Locate the cell with the specified text and output its [X, Y] center coordinate. 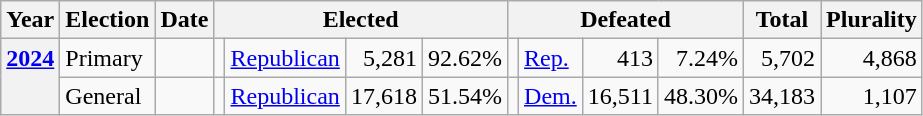
4,868 [872, 58]
Primary [108, 58]
Year [30, 20]
51.54% [464, 96]
2024 [30, 77]
5,702 [782, 58]
92.62% [464, 58]
Rep. [551, 58]
General [108, 96]
1,107 [872, 96]
Date [184, 20]
16,511 [620, 96]
413 [620, 58]
Total [782, 20]
Elected [361, 20]
Defeated [625, 20]
7.24% [700, 58]
5,281 [384, 58]
34,183 [782, 96]
17,618 [384, 96]
48.30% [700, 96]
Plurality [872, 20]
Election [108, 20]
Dem. [551, 96]
